Return the [X, Y] coordinate for the center point of the cell that contains the specified text.  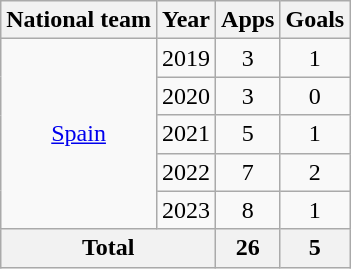
2021 [186, 134]
Apps [248, 20]
Goals [315, 20]
2022 [186, 172]
26 [248, 248]
Spain [79, 134]
2019 [186, 58]
0 [315, 96]
Total [108, 248]
2 [315, 172]
2023 [186, 210]
8 [248, 210]
Year [186, 20]
7 [248, 172]
National team [79, 20]
2020 [186, 96]
